Output the (x, y) coordinate of the center of the cell containing the given text.  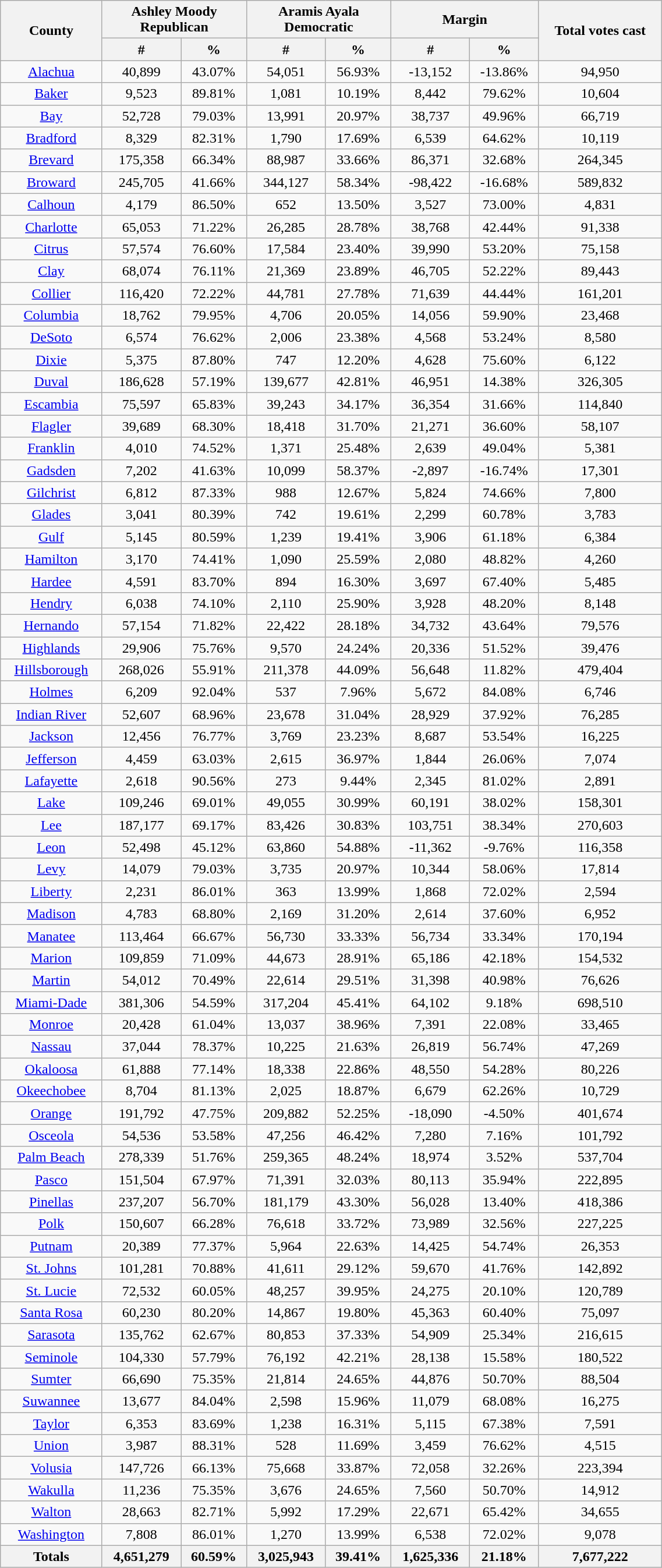
326,305 (600, 382)
44.09% (359, 670)
10,119 (600, 138)
27.78% (359, 293)
6,353 (141, 1424)
2,025 (285, 1091)
6,679 (430, 1091)
2,891 (600, 781)
86.50% (214, 204)
5,115 (430, 1424)
74.10% (214, 603)
528 (285, 1446)
5,992 (285, 1512)
-18,090 (430, 1113)
5,145 (141, 537)
68.08% (504, 1401)
14,079 (141, 869)
-16.74% (504, 470)
150,607 (141, 1224)
29,906 (141, 648)
33.87% (359, 1468)
51.76% (214, 1158)
32.56% (504, 1224)
147,726 (141, 1468)
66.34% (214, 160)
Hamilton (51, 559)
Hardee (51, 581)
25.90% (359, 603)
6,384 (600, 537)
60,191 (430, 803)
87.33% (214, 493)
34,732 (430, 625)
38.02% (504, 803)
139,677 (285, 382)
33.33% (359, 936)
62.26% (504, 1091)
16,225 (600, 737)
70.88% (214, 1268)
10,604 (600, 94)
1,081 (285, 94)
39.41% (359, 1556)
18,418 (285, 426)
Okeechobee (51, 1091)
44,781 (285, 293)
Marion (51, 958)
83,426 (285, 825)
45.41% (359, 1002)
71.09% (214, 958)
21.18% (504, 1556)
16,275 (600, 1401)
26,285 (285, 226)
37,044 (141, 1047)
20,428 (141, 1025)
31.04% (359, 714)
40.98% (504, 980)
45,363 (430, 1312)
52,607 (141, 714)
54.88% (359, 847)
3,170 (141, 559)
1,844 (430, 759)
36.60% (504, 426)
57.79% (214, 1357)
53.54% (504, 737)
270,603 (600, 825)
89,443 (600, 271)
54.59% (214, 1002)
48,550 (430, 1069)
5,964 (285, 1246)
180,522 (600, 1357)
116,420 (141, 293)
54,012 (141, 980)
104,330 (141, 1357)
76.60% (214, 249)
10,225 (285, 1047)
-13.86% (504, 72)
38.34% (504, 825)
Highlands (51, 648)
245,705 (141, 182)
3,676 (285, 1490)
80,226 (600, 1069)
25.34% (504, 1335)
23.89% (359, 271)
13.40% (504, 1202)
76.11% (214, 271)
23.23% (359, 737)
24.24% (359, 648)
62.67% (214, 1335)
22.86% (359, 1069)
64,102 (430, 1002)
7,074 (600, 759)
Washington (51, 1534)
9,523 (141, 94)
6,209 (141, 692)
17,301 (600, 470)
4,010 (141, 448)
29.12% (359, 1268)
-11,362 (430, 847)
1,790 (285, 138)
45.12% (214, 847)
47,269 (600, 1047)
44,876 (430, 1379)
6,574 (141, 338)
3,906 (430, 537)
42.81% (359, 382)
10,729 (600, 1091)
68.30% (214, 426)
7.16% (504, 1135)
Margin (465, 20)
23.40% (359, 249)
109,246 (141, 803)
54,909 (430, 1335)
43.64% (504, 625)
Gilchrist (51, 493)
381,306 (141, 1002)
12.20% (359, 360)
7,202 (141, 470)
28.18% (359, 625)
1,371 (285, 448)
13,037 (285, 1025)
7,280 (430, 1135)
49.04% (504, 448)
22.08% (504, 1025)
64.62% (504, 138)
Levy (51, 869)
73,989 (430, 1224)
89.81% (214, 94)
Pinellas (51, 1202)
3,527 (430, 204)
94,950 (600, 72)
Columbia (51, 316)
74.66% (504, 493)
Ashley MoodyRepublican (174, 20)
40,899 (141, 72)
County (51, 30)
401,674 (600, 1113)
12,456 (141, 737)
42.44% (504, 226)
26.06% (504, 759)
6,952 (600, 914)
113,464 (141, 936)
161,201 (600, 293)
39,243 (285, 404)
Leon (51, 847)
-13,152 (430, 72)
57,154 (141, 625)
747 (285, 360)
894 (285, 581)
65.83% (214, 404)
32.26% (504, 1468)
6,746 (600, 692)
135,762 (141, 1335)
Bradford (51, 138)
48.82% (504, 559)
67.40% (504, 581)
14,425 (430, 1246)
58,107 (600, 426)
39,689 (141, 426)
Aramis AyalaDemocratic (318, 20)
66.28% (214, 1224)
49,055 (285, 803)
90.56% (214, 781)
Escambia (51, 404)
142,892 (600, 1268)
116,358 (600, 847)
28,138 (430, 1357)
23.38% (359, 338)
34.17% (359, 404)
7,677,222 (600, 1556)
652 (285, 204)
14,912 (600, 1490)
68.96% (214, 714)
2,618 (141, 781)
2,614 (430, 914)
Osceola (51, 1135)
154,532 (600, 958)
59,670 (430, 1268)
56.70% (214, 1202)
186,628 (141, 382)
1,238 (285, 1424)
69.01% (214, 803)
6,538 (430, 1534)
80.59% (214, 537)
Indian River (51, 714)
2,110 (285, 603)
79,576 (600, 625)
Hendry (51, 603)
-98,422 (430, 182)
Gulf (51, 537)
Lee (51, 825)
237,207 (141, 1202)
170,194 (600, 936)
31.20% (359, 914)
79.62% (504, 94)
9.18% (504, 1002)
43.07% (214, 72)
41,611 (285, 1268)
Lafayette (51, 781)
76,618 (285, 1224)
1,868 (430, 891)
2,345 (430, 781)
698,510 (600, 1002)
3,041 (141, 515)
3,987 (141, 1446)
264,345 (600, 160)
2,080 (430, 559)
75.60% (504, 360)
31,398 (430, 980)
4,515 (600, 1446)
Citrus (51, 249)
84.04% (214, 1401)
18.87% (359, 1091)
43.30% (359, 1202)
Lake (51, 803)
211,378 (285, 670)
58.06% (504, 869)
120,789 (600, 1290)
56,028 (430, 1202)
75.76% (214, 648)
Alachua (51, 72)
65,053 (141, 226)
109,859 (141, 958)
-2,897 (430, 470)
73.00% (504, 204)
6,038 (141, 603)
58.34% (359, 182)
74.41% (214, 559)
6,812 (141, 493)
49.96% (504, 116)
103,751 (430, 825)
8,580 (600, 338)
28.91% (359, 958)
37.92% (504, 714)
151,504 (141, 1180)
82.71% (214, 1512)
Bay (51, 116)
3,769 (285, 737)
88,987 (285, 160)
20,336 (430, 648)
33.72% (359, 1224)
77.14% (214, 1069)
17,584 (285, 249)
9,570 (285, 648)
66.13% (214, 1468)
60,230 (141, 1312)
54,536 (141, 1135)
8,148 (600, 603)
37.60% (504, 914)
91,338 (600, 226)
2,231 (141, 891)
Seminole (51, 1357)
4,831 (600, 204)
Putnam (51, 1246)
63,860 (285, 847)
26,819 (430, 1047)
57.19% (214, 382)
56.93% (359, 72)
54.74% (504, 1246)
33.34% (504, 936)
48.20% (504, 603)
2,006 (285, 338)
75,597 (141, 404)
56.74% (504, 1047)
66.67% (214, 936)
46,951 (430, 382)
Palm Beach (51, 1158)
8,329 (141, 138)
Volusia (51, 1468)
537 (285, 692)
479,404 (600, 670)
41.63% (214, 470)
6,122 (600, 360)
22.63% (359, 1246)
742 (285, 515)
7,800 (600, 493)
76,626 (600, 980)
10,099 (285, 470)
14.38% (504, 382)
72.22% (214, 293)
273 (285, 781)
589,832 (600, 182)
4,459 (141, 759)
56,734 (430, 936)
56,730 (285, 936)
71.22% (214, 226)
Franklin (51, 448)
Brevard (51, 160)
42.21% (359, 1357)
Jefferson (51, 759)
22,614 (285, 980)
80,853 (285, 1335)
Collier (51, 293)
58.37% (359, 470)
11.82% (504, 670)
Miami-Dade (51, 1002)
60.59% (214, 1556)
222,895 (600, 1180)
61,888 (141, 1069)
52,728 (141, 116)
25.48% (359, 448)
9,078 (600, 1534)
3,459 (430, 1446)
Orange (51, 1113)
69.17% (214, 825)
20.05% (359, 316)
268,026 (141, 670)
18,974 (430, 1158)
75,668 (285, 1468)
12.67% (359, 493)
418,386 (600, 1202)
4,706 (285, 316)
30.83% (359, 825)
60.40% (504, 1312)
76.77% (214, 737)
28.78% (359, 226)
21.63% (359, 1047)
9.44% (359, 781)
21,369 (285, 271)
81.02% (504, 781)
31.70% (359, 426)
66,690 (141, 1379)
80.39% (214, 515)
175,358 (141, 160)
29.51% (359, 980)
35.94% (504, 1180)
17.69% (359, 138)
68,074 (141, 271)
21,271 (430, 426)
Liberty (51, 891)
66,719 (600, 116)
Sumter (51, 1379)
DeSoto (51, 338)
87.80% (214, 360)
4,568 (430, 338)
8,704 (141, 1091)
158,301 (600, 803)
11.69% (359, 1446)
18,762 (141, 316)
53.24% (504, 338)
4,591 (141, 581)
41.66% (214, 182)
48.24% (359, 1158)
Duval (51, 382)
60.78% (504, 515)
56,648 (430, 670)
Total votes cast (600, 30)
57,574 (141, 249)
Flagler (51, 426)
223,394 (600, 1468)
2,299 (430, 515)
77.37% (214, 1246)
41.76% (504, 1268)
71.82% (214, 625)
52.25% (359, 1113)
2,615 (285, 759)
17.29% (359, 1512)
16.30% (359, 581)
68.80% (214, 914)
23,468 (600, 316)
10.19% (359, 94)
St. Lucie (51, 1290)
83.70% (214, 581)
13,677 (141, 1401)
14,867 (285, 1312)
7,808 (141, 1534)
25.59% (359, 559)
Dixie (51, 360)
75,158 (600, 249)
209,882 (285, 1113)
2,594 (600, 891)
St. Johns (51, 1268)
22,422 (285, 625)
2,598 (285, 1401)
71,391 (285, 1180)
7,560 (430, 1490)
46.42% (359, 1135)
54,051 (285, 72)
48,257 (285, 1290)
23,678 (285, 714)
3,697 (430, 581)
Walton (51, 1512)
37.33% (359, 1335)
101,281 (141, 1268)
17,814 (600, 869)
216,615 (600, 1335)
15.58% (504, 1357)
26,353 (600, 1246)
39.95% (359, 1290)
7,391 (430, 1025)
537,704 (600, 1158)
363 (285, 891)
1,270 (285, 1534)
44,673 (285, 958)
38,737 (430, 116)
Baker (51, 94)
187,177 (141, 825)
-4.50% (504, 1113)
19.61% (359, 515)
344,127 (285, 182)
44.44% (504, 293)
65,186 (430, 958)
10,344 (430, 869)
71,639 (430, 293)
78.37% (214, 1047)
3,928 (430, 603)
67.38% (504, 1424)
Okaloosa (51, 1069)
11,236 (141, 1490)
38,768 (430, 226)
5,672 (430, 692)
Holmes (51, 692)
83.69% (214, 1424)
2,639 (430, 448)
76,192 (285, 1357)
28,663 (141, 1512)
7,591 (600, 1424)
52.22% (504, 271)
5,381 (600, 448)
4,651,279 (141, 1556)
61.04% (214, 1025)
4,260 (600, 559)
1,090 (285, 559)
1,625,336 (430, 1556)
227,225 (600, 1224)
47.75% (214, 1113)
33.66% (359, 160)
4,628 (430, 360)
22,671 (430, 1512)
Gadsden (51, 470)
988 (285, 493)
3.52% (504, 1158)
Wakulla (51, 1490)
20.10% (504, 1290)
88.31% (214, 1446)
54.28% (504, 1069)
8,442 (430, 94)
36,354 (430, 404)
-16.68% (504, 182)
3,783 (600, 515)
Totals (51, 1556)
6,539 (430, 138)
63.03% (214, 759)
18,338 (285, 1069)
2,169 (285, 914)
52,498 (141, 847)
101,792 (600, 1135)
55.91% (214, 670)
19.80% (359, 1312)
34,655 (600, 1512)
Calhoun (51, 204)
Hernando (51, 625)
20,389 (141, 1246)
5,824 (430, 493)
Polk (51, 1224)
3,735 (285, 869)
51.52% (504, 648)
11,079 (430, 1401)
4,783 (141, 914)
33,465 (600, 1025)
Santa Rosa (51, 1312)
3,025,943 (285, 1556)
13.50% (359, 204)
14,056 (430, 316)
61.18% (504, 537)
Charlotte (51, 226)
Glades (51, 515)
39,990 (430, 249)
38.96% (359, 1025)
59.90% (504, 316)
Manatee (51, 936)
72,058 (430, 1468)
Sarasota (51, 1335)
32.68% (504, 160)
46,705 (430, 271)
79.95% (214, 316)
Union (51, 1446)
15.96% (359, 1401)
1,239 (285, 537)
191,792 (141, 1113)
31.66% (504, 404)
65.42% (504, 1512)
53.58% (214, 1135)
76,285 (600, 714)
Martin (51, 980)
86,371 (430, 160)
72,532 (141, 1290)
Broward (51, 182)
317,204 (285, 1002)
Hillsborough (51, 670)
53.20% (504, 249)
21,814 (285, 1379)
70.49% (214, 980)
Pasco (51, 1180)
47,256 (285, 1135)
Suwannee (51, 1401)
28,929 (430, 714)
30.99% (359, 803)
8,687 (430, 737)
114,840 (600, 404)
75,097 (600, 1312)
13,991 (285, 116)
-9.76% (504, 847)
84.08% (504, 692)
42.18% (504, 958)
19.41% (359, 537)
259,365 (285, 1158)
60.05% (214, 1290)
4,179 (141, 204)
Jackson (51, 737)
88,504 (600, 1379)
278,339 (141, 1158)
7.96% (359, 692)
74.52% (214, 448)
67.97% (214, 1180)
Nassau (51, 1047)
Madison (51, 914)
36.97% (359, 759)
181,179 (285, 1202)
Monroe (51, 1025)
24,275 (430, 1290)
82.31% (214, 138)
92.04% (214, 692)
5,375 (141, 360)
16.31% (359, 1424)
81.13% (214, 1091)
80.20% (214, 1312)
Clay (51, 271)
39,476 (600, 648)
80,113 (430, 1180)
32.03% (359, 1180)
5,485 (600, 581)
Taylor (51, 1424)
